Detect which cell encompasses the target text, then output its [x, y] center coordinate. 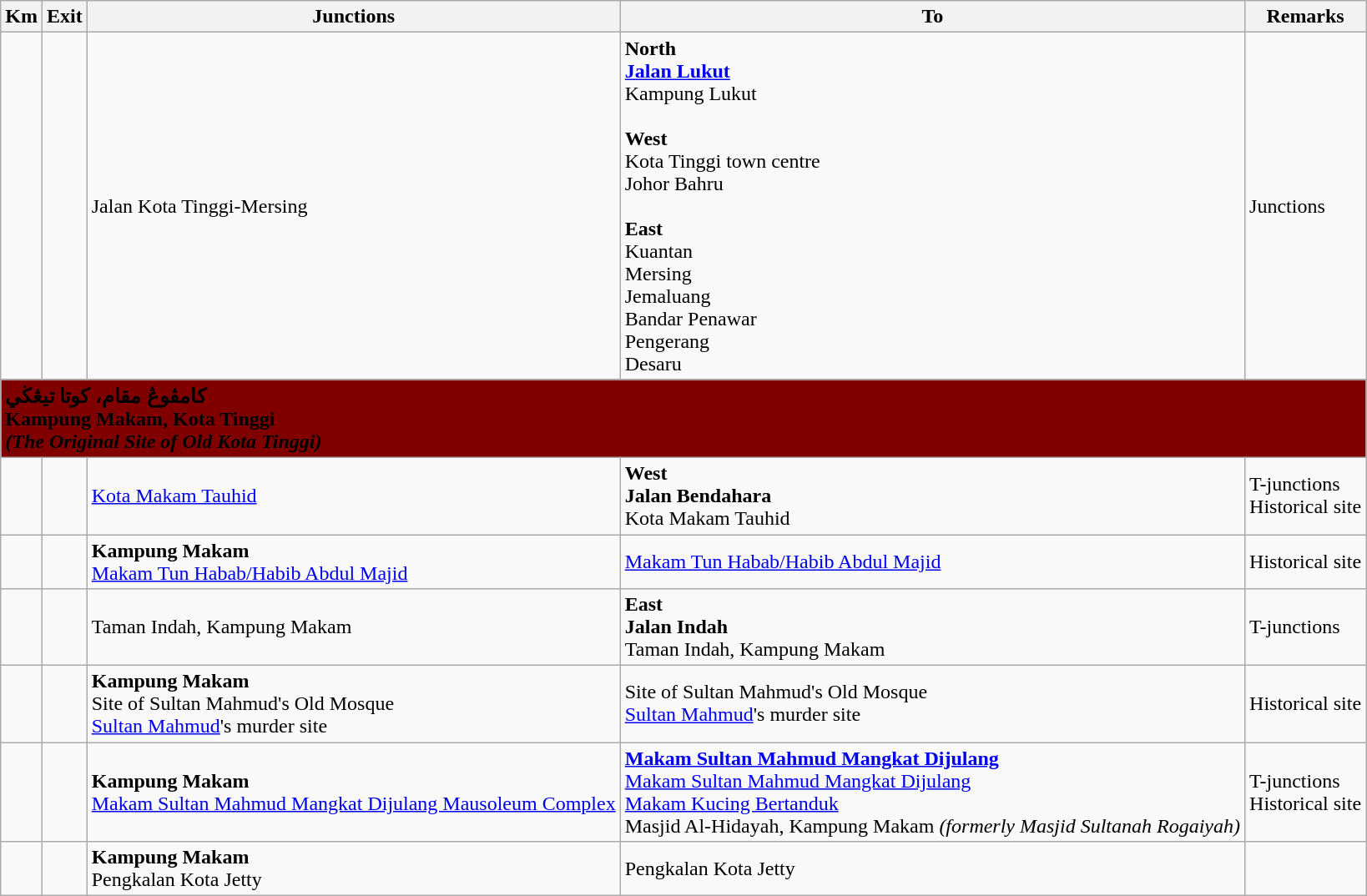
Site of Sultan Mahmud's Old MosqueSultan Mahmud's murder site [932, 704]
Taman Indah, Kampung Makam [354, 627]
EastJalan IndahTaman Indah, Kampung Makam [932, 627]
Remarks [1305, 17]
T-junctions [1305, 627]
Kampung MakamMakam Sultan Mahmud Mangkat Dijulang Mausoleum Complex [354, 793]
WestJalan BendaharaKota Makam Tauhid [932, 496]
Kampung MakamSite of Sultan Mahmud's Old MosqueSultan Mahmud's murder site [354, 704]
Kampung MakamMakam Tun Habab/Habib Abdul Majid [354, 561]
كامڤوڠ مقام، كوتا تيڠڬيKampung Makam, Kota Tinggi(The Original Site of Old Kota Tinggi) [683, 419]
Makam Tun Habab/Habib Abdul Majid [932, 561]
Jalan Kota Tinggi-Mersing [354, 206]
Kota Makam Tauhid [354, 496]
Kampung MakamPengkalan Kota Jetty [354, 869]
Pengkalan Kota Jetty [932, 869]
North Jalan LukutKampung LukutWest Kota Tinggi town centre Johor BahruEast Kuantan Mersing Jemaluang Bandar Penawar Pengerang Desaru [932, 206]
Exit [64, 17]
To [932, 17]
Km [22, 17]
